Return (x, y) of the center of cell containing provided text 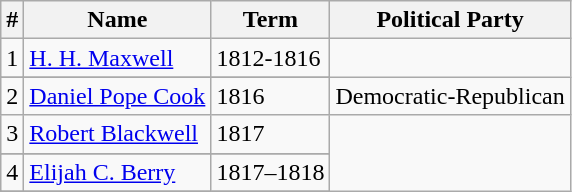
Daniel Pope Cook (118, 96)
2 (12, 96)
Robert Blackwell (118, 134)
H. H. Maxwell (118, 58)
1817 (270, 134)
1816 (270, 96)
Name (118, 20)
Political Party (450, 20)
3 (12, 134)
1817–1818 (270, 172)
Term (270, 20)
# (12, 20)
Democratic-Republican (450, 96)
4 (12, 172)
1 (12, 58)
Elijah C. Berry (118, 172)
1812-1816 (270, 58)
